Detect which cell encompasses the target text, then output its (x, y) center coordinate. 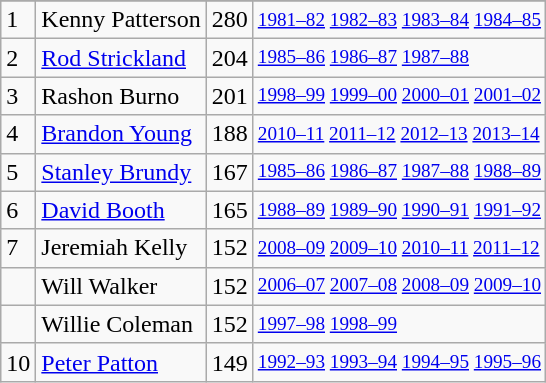
Rod Strickland (121, 58)
204 (230, 58)
Will Walker (121, 286)
1985–86 1986–87 1987–88 (399, 58)
Willie Coleman (121, 324)
2006–07 2007–08 2008–09 2009–10 (399, 286)
Brandon Young (121, 134)
Jeremiah Kelly (121, 248)
188 (230, 134)
1 (18, 20)
1992–93 1993–94 1994–95 1995–96 (399, 362)
Kenny Patterson (121, 20)
Stanley Brundy (121, 172)
Peter Patton (121, 362)
1981–82 1982–83 1983–84 1984–85 (399, 20)
201 (230, 96)
2 (18, 58)
4 (18, 134)
10 (18, 362)
Rashon Burno (121, 96)
280 (230, 20)
David Booth (121, 210)
167 (230, 172)
165 (230, 210)
5 (18, 172)
1985–86 1986–87 1987–88 1988–89 (399, 172)
1997–98 1998–99 (399, 324)
149 (230, 362)
1998–99 1999–00 2000–01 2001–02 (399, 96)
6 (18, 210)
1988–89 1989–90 1990–91 1991–92 (399, 210)
7 (18, 248)
2010–11 2011–12 2012–13 2013–14 (399, 134)
2008–09 2009–10 2010–11 2011–12 (399, 248)
3 (18, 96)
